Return [x, y] of the center of cell containing provided text 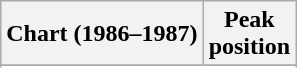
Peakposition [249, 34]
Chart (1986–1987) [102, 34]
